Determine the [X, Y] coordinate at the center of the cell enclosing the given text.  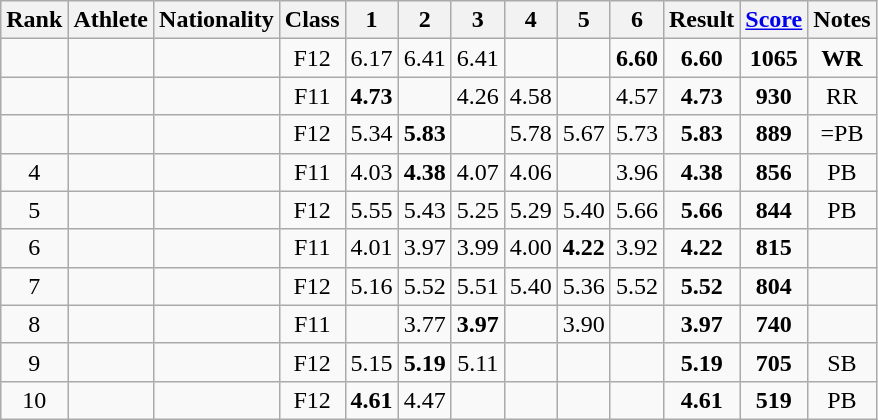
5.16 [372, 286]
10 [34, 400]
Class [312, 20]
5.73 [636, 134]
889 [774, 134]
SB [842, 362]
1065 [774, 58]
5.67 [584, 134]
4.58 [530, 96]
844 [774, 210]
519 [774, 400]
1 [372, 20]
RR [842, 96]
705 [774, 362]
WR [842, 58]
4.00 [530, 248]
7 [34, 286]
804 [774, 286]
856 [774, 172]
4.26 [478, 96]
3.92 [636, 248]
Result [701, 20]
5.43 [424, 210]
Nationality [217, 20]
5.15 [372, 362]
Rank [34, 20]
=PB [842, 134]
6.17 [372, 58]
3.77 [424, 324]
4.07 [478, 172]
5.29 [530, 210]
8 [34, 324]
3.99 [478, 248]
4.01 [372, 248]
3.90 [584, 324]
5.36 [584, 286]
Notes [842, 20]
Score [774, 20]
5.34 [372, 134]
930 [774, 96]
4.03 [372, 172]
5.55 [372, 210]
3.96 [636, 172]
5.51 [478, 286]
4.57 [636, 96]
5.78 [530, 134]
4.06 [530, 172]
740 [774, 324]
9 [34, 362]
2 [424, 20]
Athlete [111, 20]
5.25 [478, 210]
815 [774, 248]
4.47 [424, 400]
5.11 [478, 362]
3 [478, 20]
